Extract the [x, y] coordinate from the center of the cell holding the provided text.  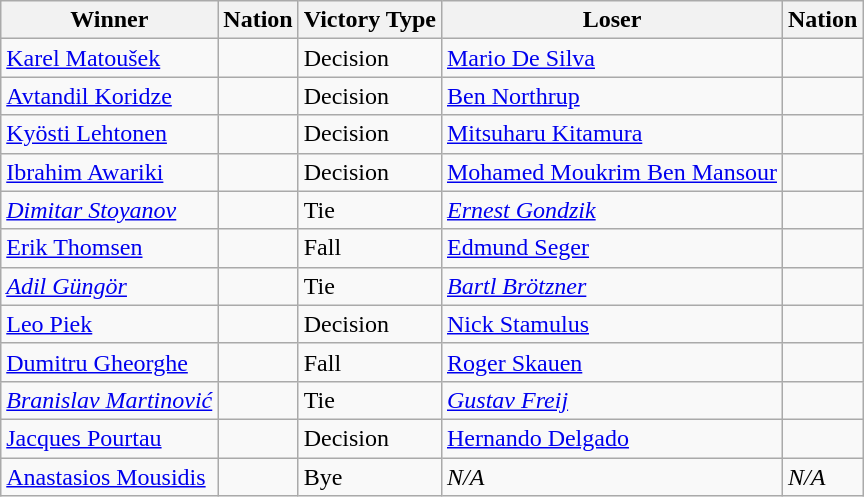
Anastasios Mousidis [110, 477]
Karel Matoušek [110, 58]
Ernest Gondzik [612, 210]
Roger Skauen [612, 362]
Jacques Pourtau [110, 438]
Avtandil Koridze [110, 96]
Bartl Brötzner [612, 286]
Nick Stamulus [612, 324]
Mohamed Moukrim Ben Mansour [612, 172]
Ben Northrup [612, 96]
Adil Güngör [110, 286]
Gustav Freij [612, 400]
Dumitru Gheorghe [110, 362]
Erik Thomsen [110, 248]
Bye [370, 477]
Ibrahim Awariki [110, 172]
Mitsuharu Kitamura [612, 134]
Dimitar Stoyanov [110, 210]
Hernando Delgado [612, 438]
Branislav Martinović [110, 400]
Mario De Silva [612, 58]
Leo Piek [110, 324]
Victory Type [370, 20]
Winner [110, 20]
Kyösti Lehtonen [110, 134]
Loser [612, 20]
Edmund Seger [612, 248]
